From the cell containing the given text, extract its center point as (x, y) coordinate. 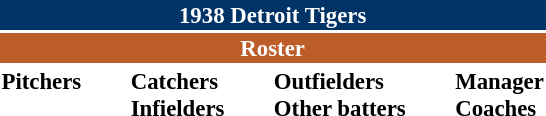
Roster (272, 48)
1938 Detroit Tigers (272, 15)
